Provide the [x, y] coordinate of the cell's center where the given text is located.  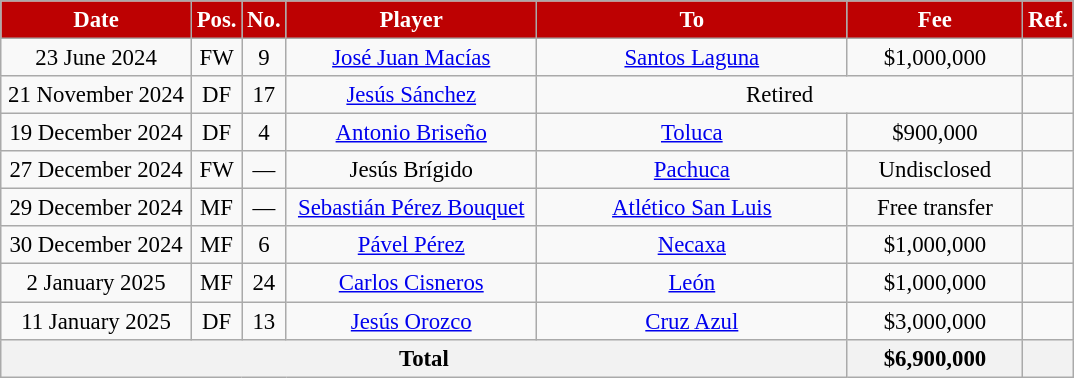
11 January 2025 [96, 321]
Carlos Cisneros [412, 283]
$3,000,000 [935, 321]
Pável Pérez [412, 245]
Antonio Briseño [412, 133]
Santos Laguna [692, 58]
Toluca [692, 133]
León [692, 283]
Jesús Brígido [412, 170]
Pachuca [692, 170]
21 November 2024 [96, 95]
Date [96, 20]
Sebastián Pérez Bouquet [412, 208]
Pos. [216, 20]
Jesús Sánchez [412, 95]
17 [264, 95]
Fee [935, 20]
$900,000 [935, 133]
Retired [780, 95]
Free transfer [935, 208]
29 December 2024 [96, 208]
To [692, 20]
4 [264, 133]
6 [264, 245]
Total [424, 358]
30 December 2024 [96, 245]
13 [264, 321]
Player [412, 20]
19 December 2024 [96, 133]
José Juan Macías [412, 58]
Cruz Azul [692, 321]
No. [264, 20]
Ref. [1048, 20]
2 January 2025 [96, 283]
9 [264, 58]
27 December 2024 [96, 170]
Necaxa [692, 245]
24 [264, 283]
23 June 2024 [96, 58]
Atlético San Luis [692, 208]
Undisclosed [935, 170]
$6,900,000 [935, 358]
Jesús Orozco [412, 321]
